Scan for the cell matching the given text and deliver its [x, y] coordinate at center. 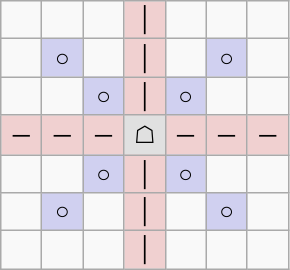
☖ [144, 135]
